Detect which cell encompasses the target text, then output its (x, y) center coordinate. 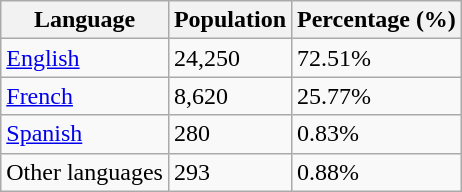
0.88% (377, 172)
Spanish (85, 134)
Population (230, 20)
Language (85, 20)
English (85, 58)
0.83% (377, 134)
Percentage (%) (377, 20)
72.51% (377, 58)
French (85, 96)
8,620 (230, 96)
Other languages (85, 172)
24,250 (230, 58)
25.77% (377, 96)
280 (230, 134)
293 (230, 172)
